Output the (X, Y) coordinate of the center of the cell containing the given text.  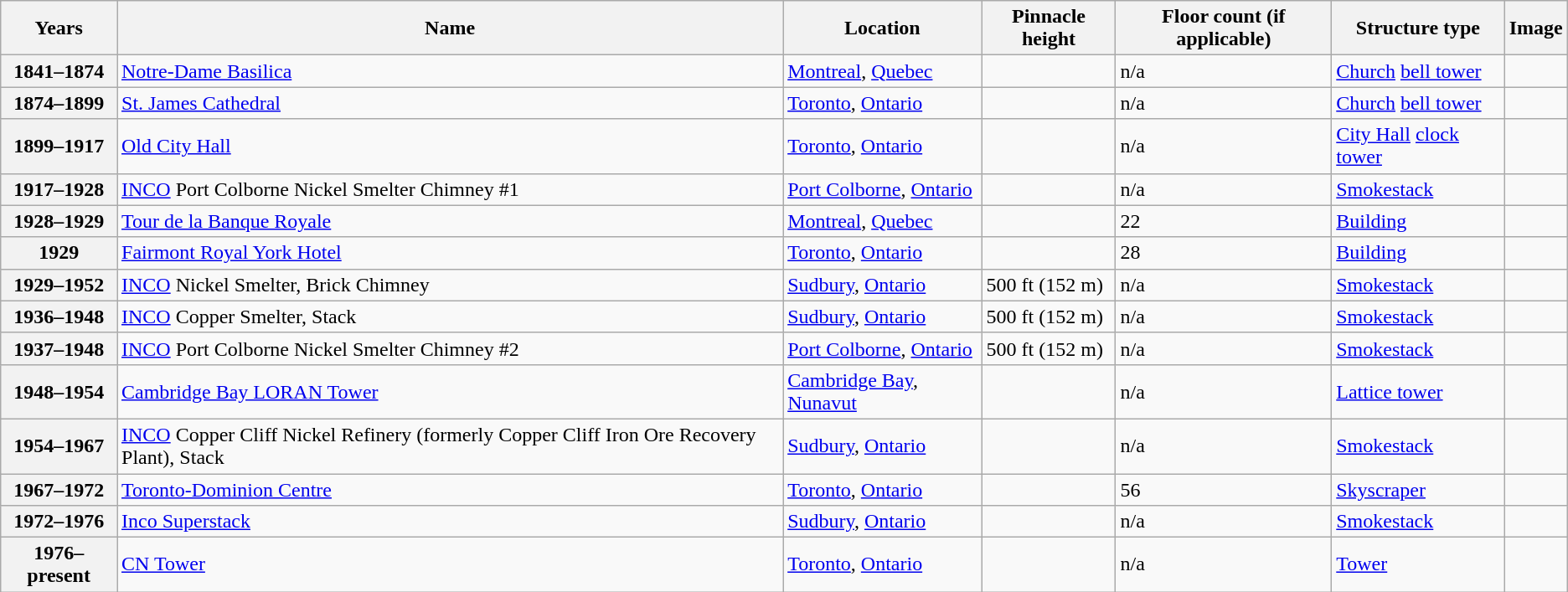
Structure type (1418, 28)
INCO Copper Smelter, Stack (451, 317)
INCO Port Colborne Nickel Smelter Chimney #2 (451, 348)
1972–1976 (59, 522)
Cambridge Bay, Nunavut (883, 392)
1967–1972 (59, 490)
22 (1224, 221)
St. James Cathedral (451, 103)
1917–1928 (59, 189)
Tower (1418, 564)
1841–1874 (59, 71)
Tour de la Banque Royale (451, 221)
Location (883, 28)
Years (59, 28)
CN Tower (451, 564)
Inco Superstack (451, 522)
1929–1952 (59, 285)
Pinnacle height (1049, 28)
Notre-Dame Basilica (451, 71)
28 (1224, 253)
1937–1948 (59, 348)
1948–1954 (59, 392)
City Hall clock tower (1418, 146)
56 (1224, 490)
INCO Nickel Smelter, Brick Chimney (451, 285)
Image (1536, 28)
1976–present (59, 564)
Skyscraper (1418, 490)
Lattice tower (1418, 392)
Name (451, 28)
Cambridge Bay LORAN Tower (451, 392)
INCO Copper Cliff Nickel Refinery (formerly Copper Cliff Iron Ore Recovery Plant), Stack (451, 445)
Old City Hall (451, 146)
1899–1917 (59, 146)
1936–1948 (59, 317)
Toronto-Dominion Centre (451, 490)
1954–1967 (59, 445)
1928–1929 (59, 221)
Fairmont Royal York Hotel (451, 253)
1929 (59, 253)
INCO Port Colborne Nickel Smelter Chimney #1 (451, 189)
1874–1899 (59, 103)
Floor count (if applicable) (1224, 28)
